Search for the cell housing the specified text and yield its [X, Y] center coordinate. 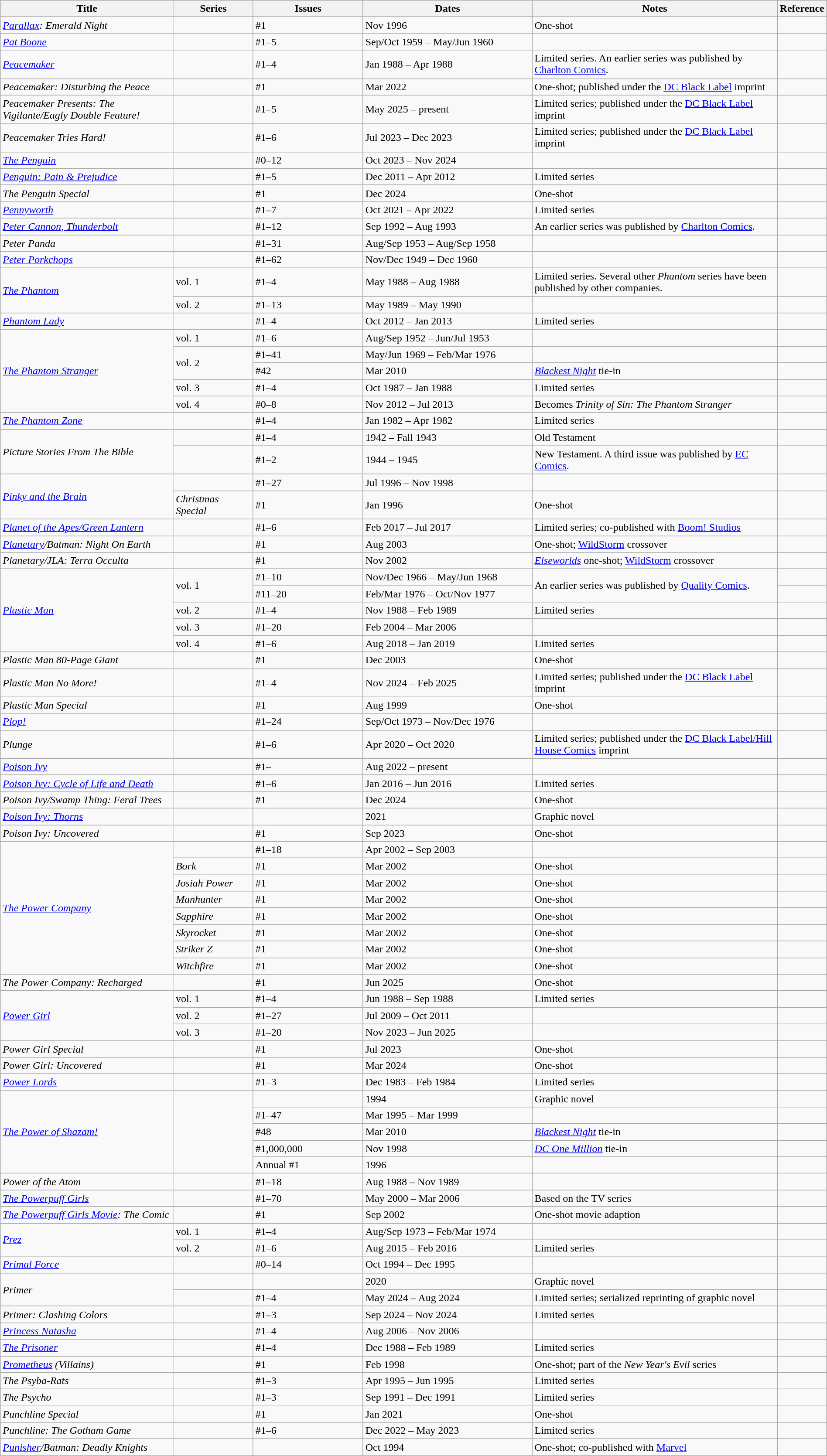
The Penguin [87, 160]
Old Testament [655, 437]
Planetary/JLA: Terra Occulta [87, 561]
One-shot movie adaption [655, 1215]
#1,000,000 [308, 1149]
Aug 2006 – Nov 2006 [448, 1331]
Power Lords [87, 1082]
Punchline: The Gotham Game [87, 1431]
Aug 1999 [448, 705]
Oct 2012 – Jan 2013 [448, 321]
Sep 2023 [448, 833]
One-shot; WildStorm crossover [655, 544]
Notes [655, 9]
Peter Panda [87, 243]
Poison Ivy: Uncovered [87, 833]
Oct 1994 – Dec 1995 [448, 1265]
The Power of Shazam! [87, 1132]
May 2000 – Mar 2006 [448, 1198]
Based on the TV series [655, 1198]
Nov 2012 – Jul 2013 [448, 404]
Jan 1982 – Apr 1982 [448, 421]
Aug/Sep 1973 – Feb/Mar 1974 [448, 1231]
Primal Force [87, 1265]
#11–20 [308, 594]
The Powerpuff Girls Movie: The Comic [87, 1215]
Mar 2022 [448, 87]
Oct 1994 [448, 1447]
Elseworlds one-shot; WildStorm crossover [655, 561]
Nov 2023 – Jun 2025 [448, 1032]
Poison Ivy [87, 767]
Dec 2022 – May 2023 [448, 1431]
Prometheus (Villains) [87, 1364]
Dec 2011 – Apr 2012 [448, 177]
Issues [308, 9]
The Phantom Zone [87, 421]
The Powerpuff Girls [87, 1198]
Jul 2009 – Oct 2011 [448, 1016]
Prez [87, 1240]
The Power Company [87, 908]
#1–10 [308, 577]
2021 [448, 816]
Limited series; published under the DC Black Label/Hill House Comics imprint [655, 744]
Limited series. Several other Phantom series have been published by other companies. [655, 283]
The Penguin Special [87, 193]
Primer [87, 1289]
Nov 1998 [448, 1149]
#42 [308, 371]
Jan 1996 [448, 505]
Jul 1996 – Nov 1998 [448, 482]
Planet of the Apes/Green Lantern [87, 527]
Planetary/Batman: Night On Earth [87, 544]
#48 [308, 1132]
#1–2 [308, 460]
Peacemaker: Disturbing the Peace [87, 87]
#1–12 [308, 226]
Sep/Oct 1973 – Nov/Dec 1976 [448, 722]
#1– [308, 767]
Feb 2017 – Jul 2017 [448, 527]
DC One Million tie-in [655, 1149]
2020 [448, 1281]
Series [213, 9]
Nov 1996 [448, 25]
Plunge [87, 744]
Sep/Oct 1959 – May/Jun 1960 [448, 42]
Peacemaker [87, 65]
Sep 1992 – Aug 1993 [448, 226]
Aug 2003 [448, 544]
Peter Cannon, Thunderbolt [87, 226]
Dec 2003 [448, 660]
#1–7 [308, 210]
Jul 2023 [448, 1049]
Bork [213, 866]
Dec 1988 – Feb 1989 [448, 1347]
Nov/Dec 1966 – May/Jun 1968 [448, 577]
May 2024 – Aug 2024 [448, 1298]
Witchfire [213, 966]
Jun 2025 [448, 982]
Feb 1998 [448, 1364]
Phantom Lady [87, 321]
Limited series. An earlier series was published by Charlton Comics. [655, 65]
Pat Boone [87, 42]
Jan 2021 [448, 1414]
An earlier series was published by Quality Comics. [655, 586]
Pinky and the Brain [87, 496]
#0–8 [308, 404]
Limited series; co-published with Boom! Studios [655, 527]
Skyrocket [213, 933]
Poison Ivy: Thorns [87, 816]
One-shot; co-published with Marvel [655, 1447]
Oct 2021 – Apr 2022 [448, 210]
Princess Natasha [87, 1331]
Poison Ivy/Swamp Thing: Feral Trees [87, 800]
Plastic Man [87, 610]
One-shot; part of the New Year's Evil series [655, 1364]
The Phantom Stranger [87, 371]
#0–14 [308, 1265]
Apr 2020 – Oct 2020 [448, 744]
Peter Porkchops [87, 260]
May 2025 – present [448, 109]
Oct 2023 – Nov 2024 [448, 160]
Parallax: Emerald Night [87, 25]
An earlier series was published by Charlton Comics. [655, 226]
Nov/Dec 1949 – Dec 1960 [448, 260]
Aug 1988 – Nov 1989 [448, 1182]
Peacemaker Tries Hard! [87, 138]
New Testament. A third issue was published by EC Comics. [655, 460]
May 1988 – Aug 1988 [448, 283]
Jan 2016 – Jun 2016 [448, 783]
Manhunter [213, 900]
Plastic Man Special [87, 705]
1942 – Fall 1943 [448, 437]
Annual #1 [308, 1165]
Punchline Special [87, 1414]
Becomes Trinity of Sin: The Phantom Stranger [655, 404]
The Power Company: Recharged [87, 982]
Feb/Mar 1976 – Oct/Nov 1977 [448, 594]
Plastic Man No More! [87, 683]
Feb 2004 – Mar 2006 [448, 627]
Nov 1988 – Feb 1989 [448, 610]
Reference [802, 9]
Power Girl [87, 1016]
Dates [448, 9]
Power Girl: Uncovered [87, 1065]
Jan 1988 – Apr 1988 [448, 65]
Limited series; serialized reprinting of graphic novel [655, 1298]
#1–13 [308, 305]
Peacemaker Presents: The Vigilante/Eagly Double Feature! [87, 109]
The Prisoner [87, 1347]
Title [87, 9]
Sapphire [213, 916]
#1–31 [308, 243]
#1–41 [308, 355]
#1–47 [308, 1115]
Power Girl Special [87, 1049]
Mar 1995 – Mar 1999 [448, 1115]
Plop! [87, 722]
Mar 2024 [448, 1065]
Pennyworth [87, 210]
Punisher/Batman: Deadly Knights [87, 1447]
Power of the Atom [87, 1182]
Jun 1988 – Sep 1988 [448, 999]
Nov 2002 [448, 561]
Jul 2023 – Dec 2023 [448, 138]
Christmas Special [213, 505]
Picture Stories From The Bible [87, 452]
#1–70 [308, 1198]
Penguin: Pain & Prejudice [87, 177]
The Psyba-Rats [87, 1381]
Aug/Sep 1952 – Jun/Jul 1953 [448, 338]
Aug 2018 – Jan 2019 [448, 644]
May 1989 – May 1990 [448, 305]
#0–12 [308, 160]
Aug/Sep 1953 – Aug/Sep 1958 [448, 243]
Plastic Man 80-Page Giant [87, 660]
One-shot; published under the DC Black Label imprint [655, 87]
Apr 1995 – Jun 1995 [448, 1381]
1996 [448, 1165]
Aug 2015 – Feb 2016 [448, 1248]
The Phantom [87, 290]
Primer: Clashing Colors [87, 1314]
1994 [448, 1098]
May/Jun 1969 – Feb/Mar 1976 [448, 355]
The Psycho [87, 1398]
Poison Ivy: Cycle of Life and Death [87, 783]
#1–62 [308, 260]
Striker Z [213, 949]
Aug 2022 – present [448, 767]
Sep 2002 [448, 1215]
Josiah Power [213, 883]
Sep 1991 – Dec 1991 [448, 1398]
Nov 2024 – Feb 2025 [448, 683]
Apr 2002 – Sep 2003 [448, 850]
#1–24 [308, 722]
Oct 1987 – Jan 1988 [448, 388]
Sep 2024 – Nov 2024 [448, 1314]
1944 – 1945 [448, 460]
Dec 1983 – Feb 1984 [448, 1082]
